Locate the cell with the specified text and output its (x, y) center coordinate. 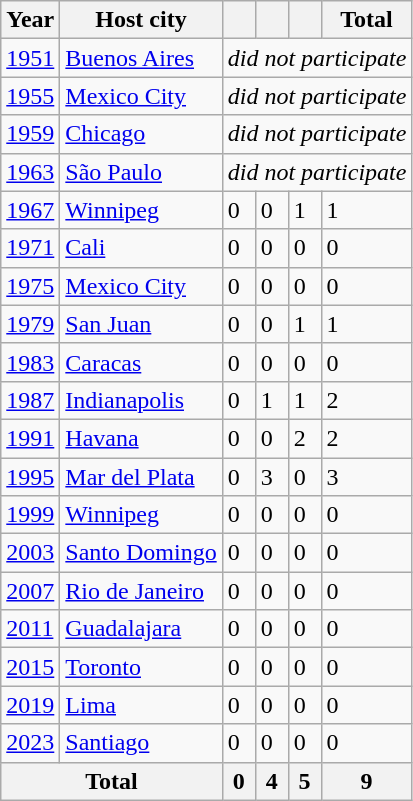
2007 (30, 591)
1971 (30, 248)
Santo Domingo (141, 553)
Chicago (141, 134)
1979 (30, 324)
2015 (30, 667)
1963 (30, 172)
5 (304, 781)
1975 (30, 286)
1955 (30, 96)
1959 (30, 134)
1991 (30, 438)
Year (30, 20)
2011 (30, 629)
1987 (30, 400)
São Paulo (141, 172)
Host city (141, 20)
2023 (30, 743)
1967 (30, 210)
Buenos Aires (141, 58)
Cali (141, 248)
9 (366, 781)
1951 (30, 58)
Mar del Plata (141, 477)
Toronto (141, 667)
1999 (30, 515)
Indianapolis (141, 400)
2003 (30, 553)
Guadalajara (141, 629)
Caracas (141, 362)
1983 (30, 362)
San Juan (141, 324)
Rio de Janeiro (141, 591)
2019 (30, 705)
Lima (141, 705)
4 (272, 781)
Santiago (141, 743)
Havana (141, 438)
1995 (30, 477)
